Locate the cell with the specified text and output its [x, y] center coordinate. 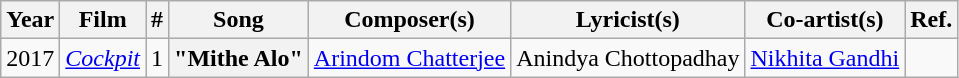
Arindom Chatterjee [409, 58]
2017 [30, 58]
Song [239, 20]
Anindya Chottopadhay [628, 58]
Nikhita Gandhi [825, 58]
Ref. [932, 20]
Film [103, 20]
"Mithe Alo" [239, 58]
1 [158, 58]
# [158, 20]
Year [30, 20]
Composer(s) [409, 20]
Cockpit [103, 58]
Lyricist(s) [628, 20]
Co-artist(s) [825, 20]
